Return [X, Y] of the center of cell containing provided text 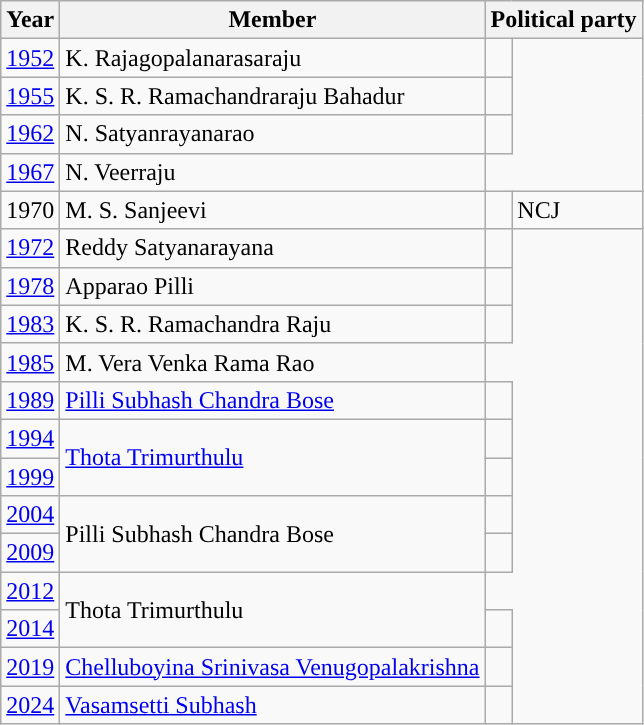
2009 [30, 553]
K. S. R. Ramachandra Raju [272, 324]
M. Vera Venka Rama Rao [272, 362]
1972 [30, 248]
2014 [30, 629]
1952 [30, 58]
K. S. R. Ramachandraraju Bahadur [272, 96]
M. S. Sanjeevi [272, 210]
1994 [30, 438]
Political party [564, 20]
NCJ [577, 210]
1985 [30, 362]
Reddy Satyanarayana [272, 248]
Year [30, 20]
2019 [30, 667]
1983 [30, 324]
1967 [30, 172]
1989 [30, 400]
Chelluboyina Srinivasa Venugopalakrishna [272, 667]
Vasamsetti Subhash [272, 705]
N. Satyanrayanarao [272, 134]
N. Veerraju [272, 172]
1962 [30, 134]
1999 [30, 477]
1970 [30, 210]
1978 [30, 286]
Apparao Pilli [272, 286]
2004 [30, 515]
2024 [30, 705]
Member [272, 20]
1955 [30, 96]
K. Rajagopalanarasaraju [272, 58]
2012 [30, 591]
